Scan for the cell matching the given text and deliver its (X, Y) coordinate at center. 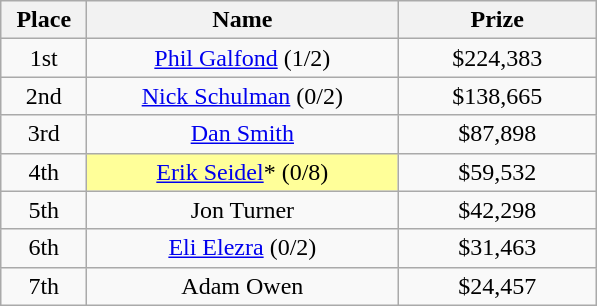
7th (44, 286)
Prize (498, 20)
1st (44, 58)
$224,383 (498, 58)
Erik Seidel* (0/8) (242, 172)
Eli Elezra (0/2) (242, 248)
Place (44, 20)
Name (242, 20)
2nd (44, 96)
Jon Turner (242, 210)
$138,665 (498, 96)
Adam Owen (242, 286)
$31,463 (498, 248)
$24,457 (498, 286)
Nick Schulman (0/2) (242, 96)
$42,298 (498, 210)
Phil Galfond (1/2) (242, 58)
3rd (44, 134)
5th (44, 210)
6th (44, 248)
Dan Smith (242, 134)
$87,898 (498, 134)
$59,532 (498, 172)
4th (44, 172)
